Locate the cell with the specified text and output its (x, y) center coordinate. 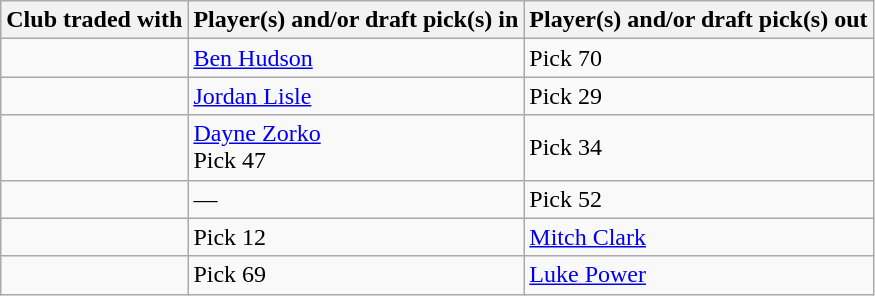
Pick 70 (698, 58)
Pick 12 (356, 237)
Pick 52 (698, 199)
— (356, 199)
Pick 29 (698, 96)
Mitch Clark (698, 237)
Pick 69 (356, 275)
Pick 34 (698, 148)
Club traded with (94, 20)
Player(s) and/or draft pick(s) out (698, 20)
Luke Power (698, 275)
Dayne ZorkoPick 47 (356, 148)
Jordan Lisle (356, 96)
Player(s) and/or draft pick(s) in (356, 20)
Ben Hudson (356, 58)
